Determine the [x, y] coordinate at the center of the cell enclosing the given text.  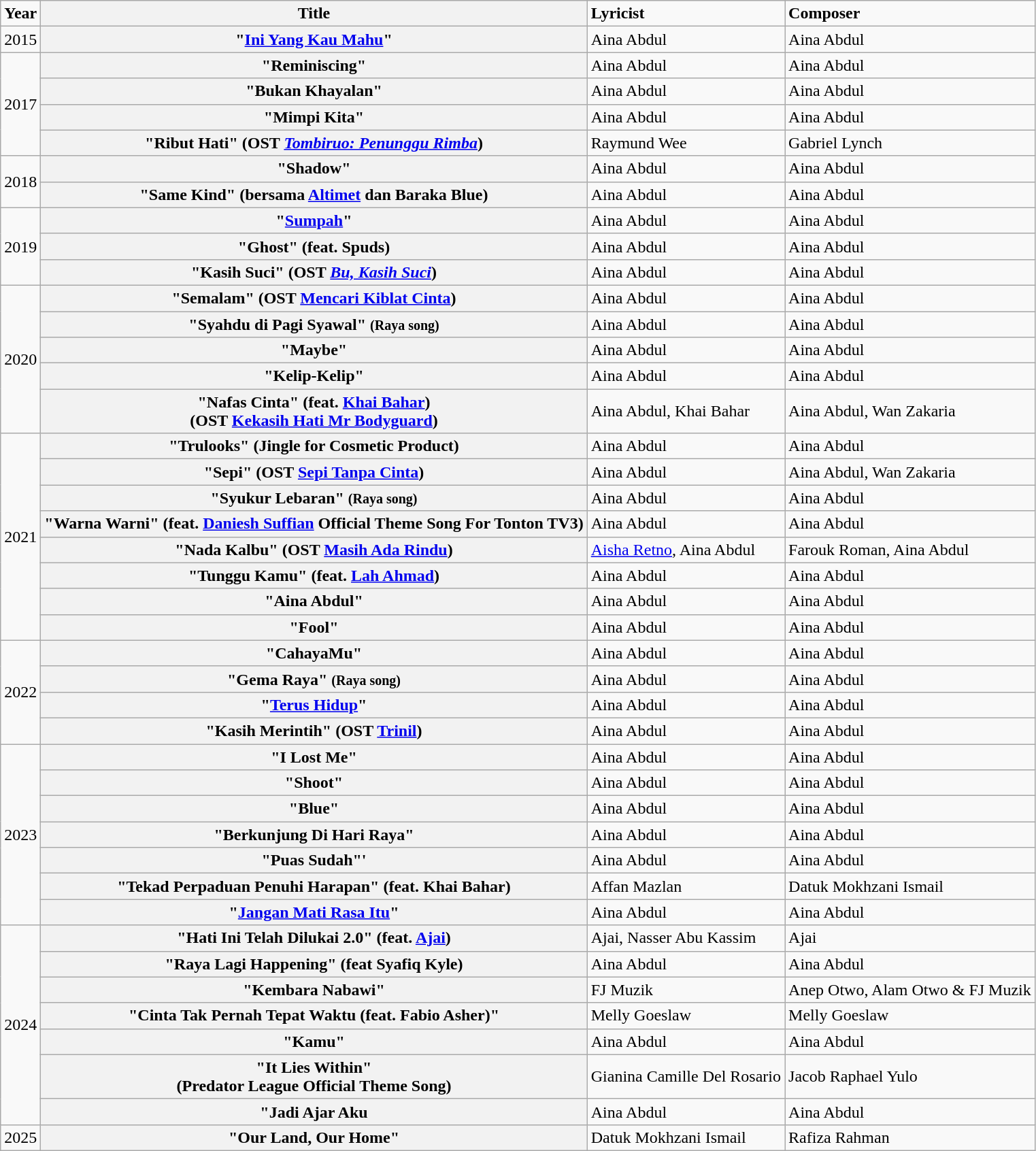
Farouk Roman, Aina Abdul [910, 550]
"Berkunjung Di Hari Raya" [314, 835]
2022 [20, 692]
2024 [20, 1024]
"Nada Kalbu" (OST Masih Ada Rindu) [314, 550]
"Kasih Suci" (OST Bu, Kasih Suci) [314, 272]
"Tunggu Kamu" (feat. Lah Ahmad) [314, 575]
Affan Mazlan [686, 886]
"Tekad Perpaduan Penuhi Harapan" (feat. Khai Bahar) [314, 886]
"CahayaMu" [314, 653]
"Our Land, Our Home" [314, 1137]
"Trulooks" (Jingle for Cosmetic Product) [314, 446]
"Syahdu di Pagi Syawal" (Raya song) [314, 324]
Composer [910, 14]
"I Lost Me" [314, 757]
Jacob Raphael Yulo [910, 1076]
"Kelip-Kelip" [314, 376]
"Reminiscing" [314, 65]
"Aina Abdul" [314, 601]
2020 [20, 359]
2019 [20, 246]
Lyricist [686, 14]
"Jadi Ajar Aku [314, 1112]
"Fool" [314, 627]
"Kasih Merintih" (OST Trinil) [314, 731]
Ajai [910, 938]
"Mimpi Kita" [314, 117]
"Cinta Tak Pernah Tepat Waktu (feat. Fabio Asher)" [314, 1016]
2025 [20, 1137]
"Maybe" [314, 350]
2023 [20, 835]
"Blue" [314, 809]
"Gema Raya" (Raya song) [314, 679]
Ajai, Nasser Abu Kassim [686, 938]
"Sumpah" [314, 220]
Title [314, 14]
FJ Muzik [686, 990]
Gabriel Lynch [910, 143]
"Semalam" (OST Mencari Kiblat Cinta) [314, 298]
Raymund Wee [686, 143]
"Sepi" (OST Sepi Tanpa Cinta) [314, 472]
"Ribut Hati" (OST Tombiruo: Penunggu Rimba) [314, 143]
2015 [20, 39]
"Hati Ini Telah Dilukai 2.0" (feat. Ajai) [314, 938]
Aisha Retno, Aina Abdul [686, 550]
2017 [20, 104]
"Same Kind" (bersama Altimet dan Baraka Blue) [314, 195]
"Shadow" [314, 169]
2018 [20, 182]
Year [20, 14]
"Raya Lagi Happening" (feat Syafiq Kyle) [314, 964]
"Jangan Mati Rasa Itu" [314, 912]
2021 [20, 537]
"Nafas Cinta" (feat. Khai Bahar)(OST Kekasih Hati Mr Bodyguard) [314, 411]
"Ini Yang Kau Mahu" [314, 39]
"Kembara Nabawi" [314, 990]
Rafiza Rahman [910, 1137]
Gianina Camille Del Rosario [686, 1076]
Anep Otwo, Alam Otwo & FJ Muzik [910, 990]
Aina Abdul, Khai Bahar [686, 411]
"Syukur Lebaran" (Raya song) [314, 498]
"Shoot" [314, 783]
"Ghost" (feat. Spuds) [314, 246]
"Terus Hidup" [314, 705]
"It Lies Within"(Predator League Official Theme Song) [314, 1076]
"Puas Sudah"' [314, 861]
"Warna Warni" (feat. Daniesh Suffian Official Theme Song For Tonton TV3) [314, 524]
"Bukan Khayalan" [314, 91]
"Kamu" [314, 1041]
